Search for the cell housing the specified text and yield its [x, y] center coordinate. 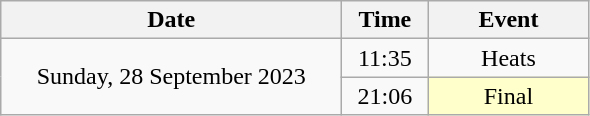
Time [385, 20]
21:06 [385, 96]
Final [508, 96]
Date [172, 20]
Event [508, 20]
Heats [508, 58]
11:35 [385, 58]
Sunday, 28 September 2023 [172, 77]
